Capture the cell that displays the provided text and extract its (x, y) central coordinate. 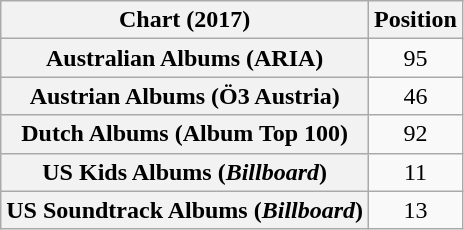
Chart (2017) (185, 20)
46 (416, 96)
11 (416, 172)
Dutch Albums (Album Top 100) (185, 134)
95 (416, 58)
US Soundtrack Albums (Billboard) (185, 210)
13 (416, 210)
Austrian Albums (Ö3 Austria) (185, 96)
Australian Albums (ARIA) (185, 58)
Position (416, 20)
US Kids Albums (Billboard) (185, 172)
92 (416, 134)
